Pinpoint the cell where the given text exists, returning its [X, Y] midpoint coordinate. 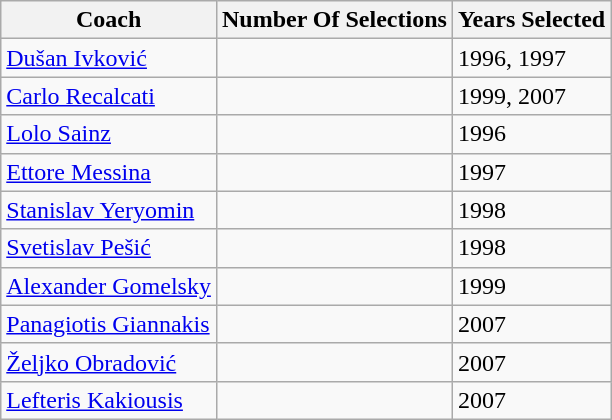
1997 [531, 172]
Number Of Selections [334, 20]
1999, 2007 [531, 96]
1999 [531, 286]
Alexander Gomelsky [109, 286]
Stanislav Yeryomin [109, 210]
Lefteris Kakiousis [109, 400]
Lolo Sainz [109, 134]
Carlo Recalcati [109, 96]
1996 [531, 134]
Željko Obradović [109, 362]
Coach [109, 20]
1996, 1997 [531, 58]
Ettore Messina [109, 172]
Dušan Ivković [109, 58]
Svetislav Pešić [109, 248]
Panagiotis Giannakis [109, 324]
Years Selected [531, 20]
